Extract the [x, y] coordinate from the center of the cell holding the provided text.  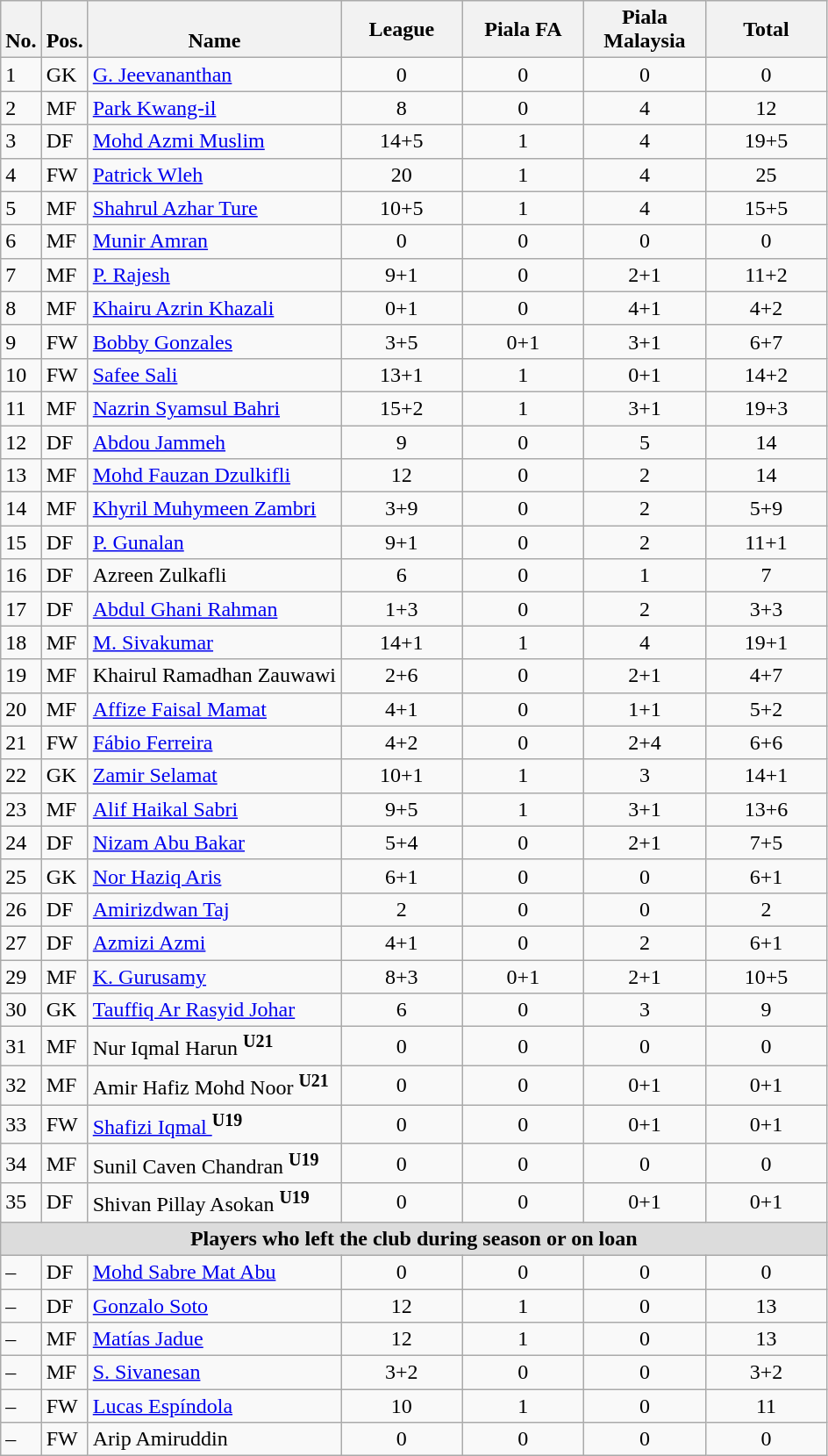
Total [767, 30]
21 [21, 742]
10+1 [402, 776]
34 [21, 1164]
P. Gunalan [214, 542]
Alif Haikal Sabri [214, 809]
9+5 [402, 809]
2+4 [646, 742]
11+1 [767, 542]
27 [21, 943]
Amirizdwan Taj [214, 909]
16 [21, 576]
Pos. [65, 30]
3+3 [767, 609]
M. Sivakumar [214, 642]
Park Kwang-il [214, 108]
Mohd Fauzan Dzulkifli [214, 476]
8+3 [402, 977]
31 [21, 1046]
1+1 [646, 709]
Fábio Ferreira [214, 742]
Khairul Ramadhan Zauwawi [214, 676]
Khairu Azrin Khazali [214, 308]
Zamir Selamat [214, 776]
5+4 [402, 843]
Players who left the club during season or on loan [414, 1238]
League [402, 30]
26 [21, 909]
13+6 [767, 809]
32 [21, 1085]
Lucas Espíndola [214, 1406]
P. Rajesh [214, 275]
Affize Faisal Mamat [214, 709]
K. Gurusamy [214, 977]
7+5 [767, 843]
Nizam Abu Bakar [214, 843]
Gonzalo Soto [214, 1306]
29 [21, 977]
Tauffiq Ar Rasyid Johar [214, 1010]
35 [21, 1202]
Azreen Zulkafli [214, 576]
Mohd Sabre Mat Abu [214, 1272]
24 [21, 843]
15 [21, 542]
5+2 [767, 709]
Name [214, 30]
Azmizi Azmi [214, 943]
15+2 [402, 408]
30 [21, 1010]
13+1 [402, 375]
3+9 [402, 509]
Amir Hafiz Mohd Noor U21 [214, 1085]
Matías Jadue [214, 1339]
33 [21, 1125]
Mohd Azmi Muslim [214, 141]
Bobby Gonzales [214, 341]
19+5 [767, 141]
Arip Amiruddin [214, 1439]
Nur Iqmal Harun U21 [214, 1046]
2+6 [402, 676]
No. [21, 30]
19+1 [767, 642]
19 [21, 676]
S. Sivanesan [214, 1373]
Shahrul Azhar Ture [214, 208]
Patrick Wleh [214, 175]
14+2 [767, 375]
6+6 [767, 742]
Abdul Ghani Rahman [214, 609]
Abdou Jammeh [214, 441]
Nazrin Syamsul Bahri [214, 408]
11+2 [767, 275]
17 [21, 609]
22 [21, 776]
Sunil Caven Chandran U19 [214, 1164]
19+3 [767, 408]
18 [21, 642]
Khyril Muhymeen Zambri [214, 509]
Nor Haziq Aris [214, 876]
Piala Malaysia [646, 30]
3+5 [402, 341]
6+7 [767, 341]
15+5 [767, 208]
Munir Amran [214, 241]
23 [21, 809]
Piala FA [523, 30]
Shafizi Iqmal U19 [214, 1125]
14+5 [402, 141]
5+9 [767, 509]
Safee Sali [214, 375]
1+3 [402, 609]
G. Jeevananthan [214, 75]
4+7 [767, 676]
Shivan Pillay Asokan U19 [214, 1202]
